For the text-containing cell, return its midpoint in (X, Y) coordinate format. 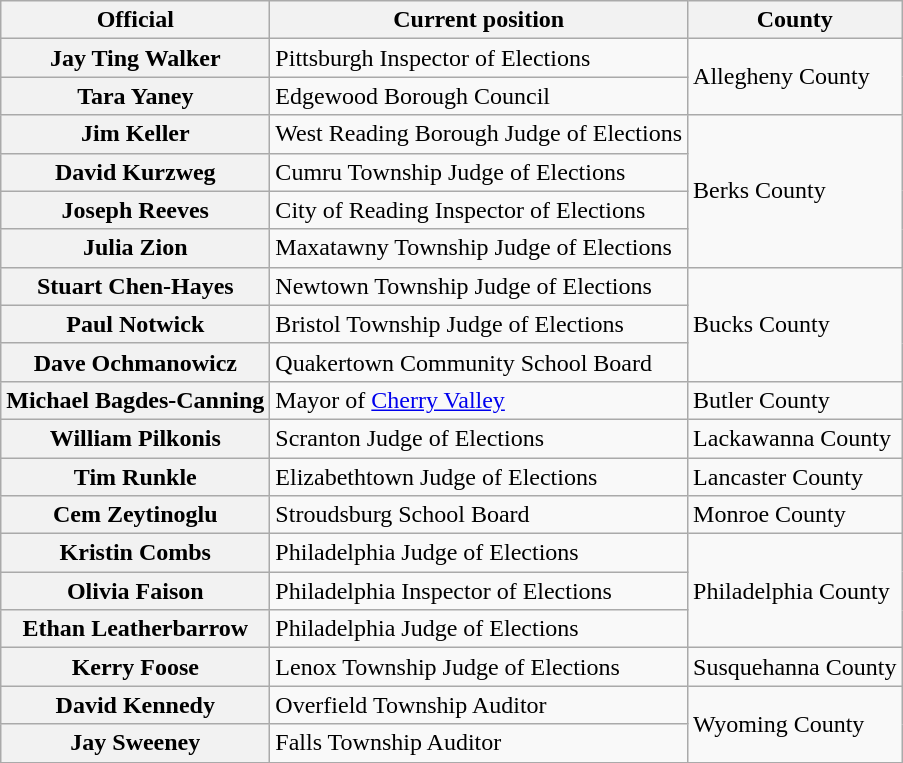
David Kennedy (136, 705)
Michael Bagdes-Canning (136, 400)
Cumru Township Judge of Elections (479, 172)
Dave Ochmanowicz (136, 362)
William Pilkonis (136, 438)
Jay Sweeney (136, 743)
Overfield Township Auditor (479, 705)
Official (136, 20)
Scranton Judge of Elections (479, 438)
Olivia Faison (136, 591)
West Reading Borough Judge of Elections (479, 134)
Current position (479, 20)
Cem Zeytinoglu (136, 515)
Philadelphia Inspector of Elections (479, 591)
Kerry Foose (136, 667)
Bristol Township Judge of Elections (479, 324)
City of Reading Inspector of Elections (479, 210)
Quakertown Community School Board (479, 362)
Lackawanna County (795, 438)
Monroe County (795, 515)
Bucks County (795, 324)
County (795, 20)
Lenox Township Judge of Elections (479, 667)
Kristin Combs (136, 553)
Pittsburgh Inspector of Elections (479, 58)
Butler County (795, 400)
Stuart Chen-Hayes (136, 286)
Jim Keller (136, 134)
Edgewood Borough Council (479, 96)
Tara Yaney (136, 96)
Elizabethtown Judge of Elections (479, 477)
Jay Ting Walker (136, 58)
Mayor of Cherry Valley (479, 400)
Paul Notwick (136, 324)
Joseph Reeves (136, 210)
Stroudsburg School Board (479, 515)
Allegheny County (795, 77)
Lancaster County (795, 477)
Wyoming County (795, 724)
Tim Runkle (136, 477)
Newtown Township Judge of Elections (479, 286)
Philadelphia County (795, 591)
Berks County (795, 191)
Susquehanna County (795, 667)
Maxatawny Township Judge of Elections (479, 248)
Ethan Leatherbarrow (136, 629)
David Kurzweg (136, 172)
Julia Zion (136, 248)
Falls Township Auditor (479, 743)
